Return [x, y] of the center of cell containing provided text 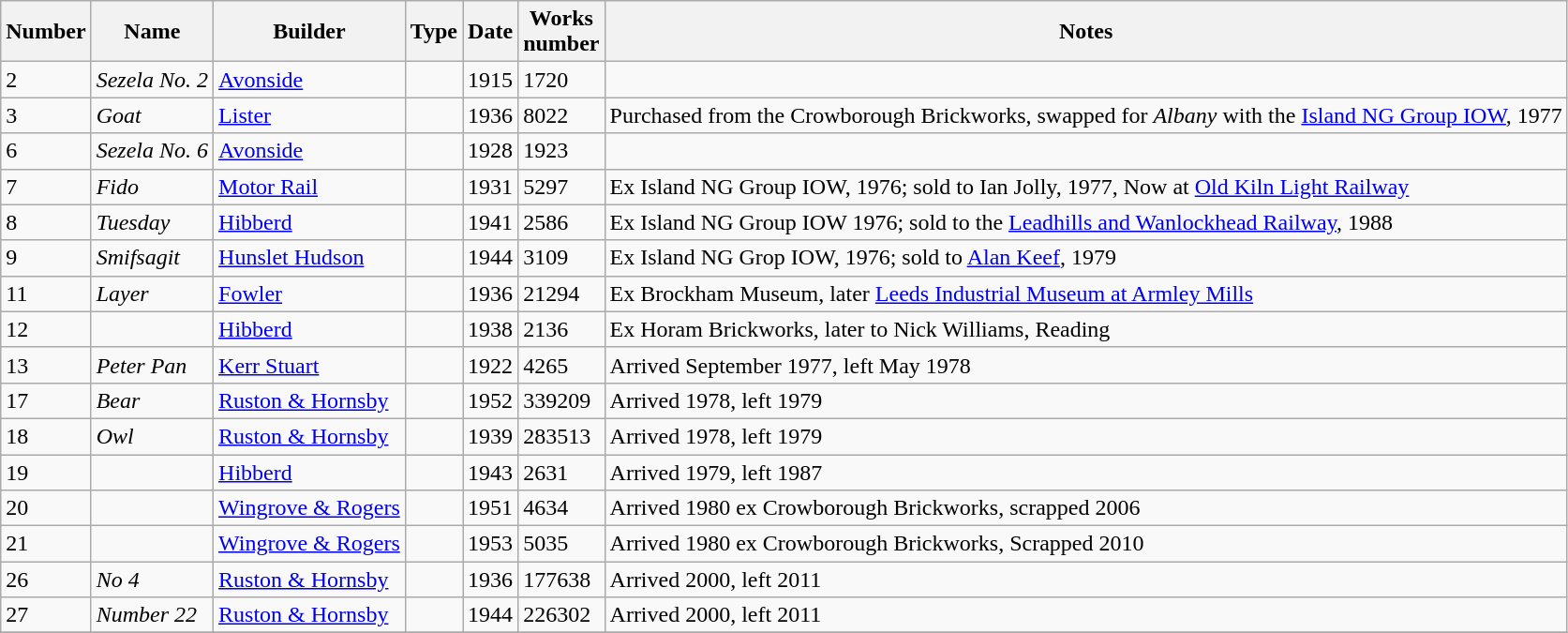
4634 [561, 508]
Kerr Stuart [309, 365]
18 [46, 436]
8022 [561, 115]
Sezela No. 6 [152, 151]
21 [46, 544]
1938 [491, 329]
5297 [561, 187]
Ex Brockham Museum, later Leeds Industrial Museum at Armley Mills [1085, 294]
Goat [152, 115]
17 [46, 400]
Worksnumber [561, 32]
1720 [561, 80]
1943 [491, 472]
2 [46, 80]
1931 [491, 187]
Number [46, 32]
1915 [491, 80]
Motor Rail [309, 187]
6 [46, 151]
Lister [309, 115]
1923 [561, 151]
Ex Island NG Group IOW 1976; sold to the Leadhills and Wanlockhead Railway, 1988 [1085, 222]
Smifsagit [152, 258]
2586 [561, 222]
177638 [561, 580]
Arrived 1980 ex Crowborough Brickworks, Scrapped 2010 [1085, 544]
Layer [152, 294]
27 [46, 615]
2631 [561, 472]
Hunslet Hudson [309, 258]
Ex Island NG Group IOW, 1976; sold to Ian Jolly, 1977, Now at Old Kiln Light Railway [1085, 187]
No 4 [152, 580]
20 [46, 508]
Purchased from the Crowborough Brickworks, swapped for Albany with the Island NG Group IOW, 1977 [1085, 115]
4265 [561, 365]
Type [433, 32]
Owl [152, 436]
1952 [491, 400]
Peter Pan [152, 365]
2136 [561, 329]
Fowler [309, 294]
19 [46, 472]
339209 [561, 400]
Ex Horam Brickworks, later to Nick Williams, Reading [1085, 329]
21294 [561, 294]
3109 [561, 258]
1928 [491, 151]
Arrived September 1977, left May 1978 [1085, 365]
12 [46, 329]
5035 [561, 544]
26 [46, 580]
Notes [1085, 32]
Date [491, 32]
1953 [491, 544]
8 [46, 222]
1922 [491, 365]
Sezela No. 2 [152, 80]
Arrived 1979, left 1987 [1085, 472]
283513 [561, 436]
1951 [491, 508]
Arrived 1980 ex Crowborough Brickworks, scrapped 2006 [1085, 508]
Name [152, 32]
Ex Island NG Grop IOW, 1976; sold to Alan Keef, 1979 [1085, 258]
Bear [152, 400]
1939 [491, 436]
Builder [309, 32]
Tuesday [152, 222]
Fido [152, 187]
9 [46, 258]
Number 22 [152, 615]
13 [46, 365]
226302 [561, 615]
1941 [491, 222]
3 [46, 115]
11 [46, 294]
7 [46, 187]
